Determine the (x, y) coordinate at the center of the cell enclosing the given text.  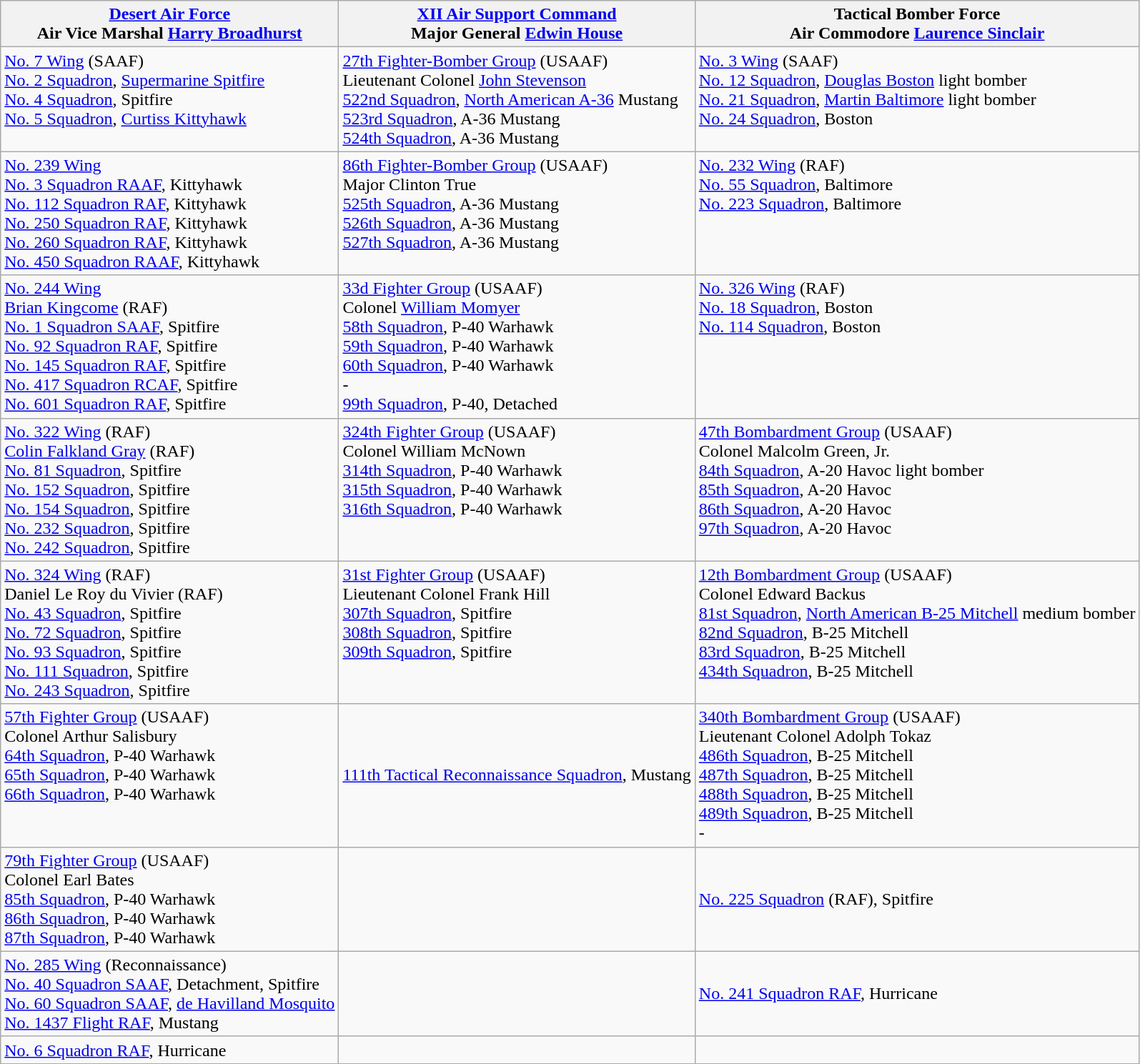
111th Tactical Reconnaissance Squadron, Mustang (517, 775)
No. 7 Wing (SAAF)No. 2 Squadron, Supermarine SpitfireNo. 4 Squadron, SpitfireNo. 5 Squadron, Curtiss Kittyhawk (170, 99)
Desert Air Force Air Vice Marshal Harry Broadhurst (170, 24)
No. 225 Squadron (RAF), Spitfire (917, 899)
No. 3 Wing (SAAF)No. 12 Squadron, Douglas Boston light bomberNo. 21 Squadron, Martin Baltimore light bomberNo. 24 Squadron, Boston (917, 99)
Tactical Bomber ForceAir Commodore Laurence Sinclair (917, 24)
No. 285 Wing (Reconnaissance)No. 40 Squadron SAAF, Detachment, SpitfireNo. 60 Squadron SAAF, de Havilland MosquitoNo. 1437 Flight RAF, Mustang (170, 993)
324th Fighter Group (USAAF)Colonel William McNown314th Squadron, P-40 Warhawk315th Squadron, P-40 Warhawk316th Squadron, P-40 Warhawk (517, 489)
No. 232 Wing (RAF)No. 55 Squadron, BaltimoreNo. 223 Squadron, Baltimore (917, 213)
86th Fighter-Bomber Group (USAAF)Major Clinton True525th Squadron, A-36 Mustang526th Squadron, A-36 Mustang527th Squadron, A-36 Mustang (517, 213)
No. 326 Wing (RAF)No. 18 Squadron, BostonNo. 114 Squadron, Boston (917, 347)
57th Fighter Group (USAAF)Colonel Arthur Salisbury64th Squadron, P-40 Warhawk65th Squadron, P-40 Warhawk66th Squadron, P-40 Warhawk (170, 775)
31st Fighter Group (USAAF)Lieutenant Colonel Frank Hill307th Squadron, Spitfire308th Squadron, Spitfire309th Squadron, Spitfire (517, 632)
79th Fighter Group (USAAF)Colonel Earl Bates85th Squadron, P-40 Warhawk86th Squadron, P-40 Warhawk87th Squadron, P-40 Warhawk (170, 899)
No. 6 Squadron RAF, Hurricane (170, 1050)
XII Air Support CommandMajor General Edwin House (517, 24)
No. 241 Squadron RAF, Hurricane (917, 993)
